Identify which cell holds the provided text, then report its [x, y] central coordinate. 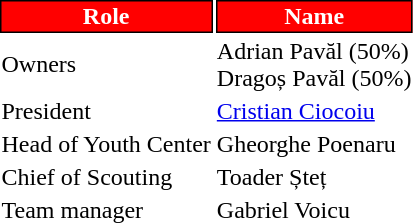
Head of Youth Center [106, 144]
President [106, 111]
Toader Șteț [314, 177]
Owners [106, 64]
Role [106, 16]
Adrian Pavăl (50%) Dragoș Pavăl (50%) [314, 64]
Cristian Ciocoiu [314, 111]
Gheorghe Poenaru [314, 144]
Chief of Scouting [106, 177]
Name [314, 16]
